Return [X, Y] of the center of cell containing provided text 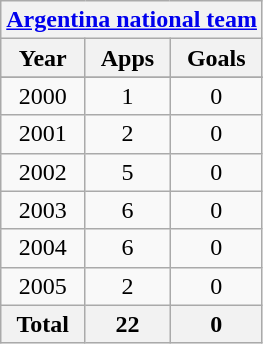
Argentina national team [132, 20]
5 [128, 172]
2002 [43, 172]
1 [128, 96]
Total [43, 324]
Goals [216, 58]
2005 [43, 286]
2003 [43, 210]
Apps [128, 58]
2004 [43, 248]
22 [128, 324]
2001 [43, 134]
2000 [43, 96]
Year [43, 58]
